Provide the [x, y] coordinate of the cell's center where the given text is located.  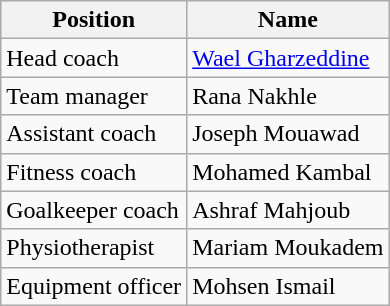
Goalkeeper coach [94, 210]
Mohsen Ismail [288, 286]
Fitness coach [94, 172]
Equipment officer [94, 286]
Wael Gharzeddine [288, 58]
Mohamed Kambal [288, 172]
Team manager [94, 96]
Head coach [94, 58]
Assistant coach [94, 134]
Name [288, 20]
Mariam Moukadem [288, 248]
Rana Nakhle [288, 96]
Position [94, 20]
Physiotherapist [94, 248]
Joseph Mouawad [288, 134]
Ashraf Mahjoub [288, 210]
